Find where the given text appears and provide that cell's center as [x, y] coordinate. 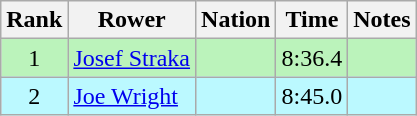
2 [34, 96]
8:36.4 [312, 58]
Nation [236, 20]
Joe Wright [132, 96]
Notes [382, 20]
Time [312, 20]
Rank [34, 20]
Rower [132, 20]
1 [34, 58]
Josef Straka [132, 58]
8:45.0 [312, 96]
